Return the [X, Y] coordinate for the center point of the cell that contains the specified text.  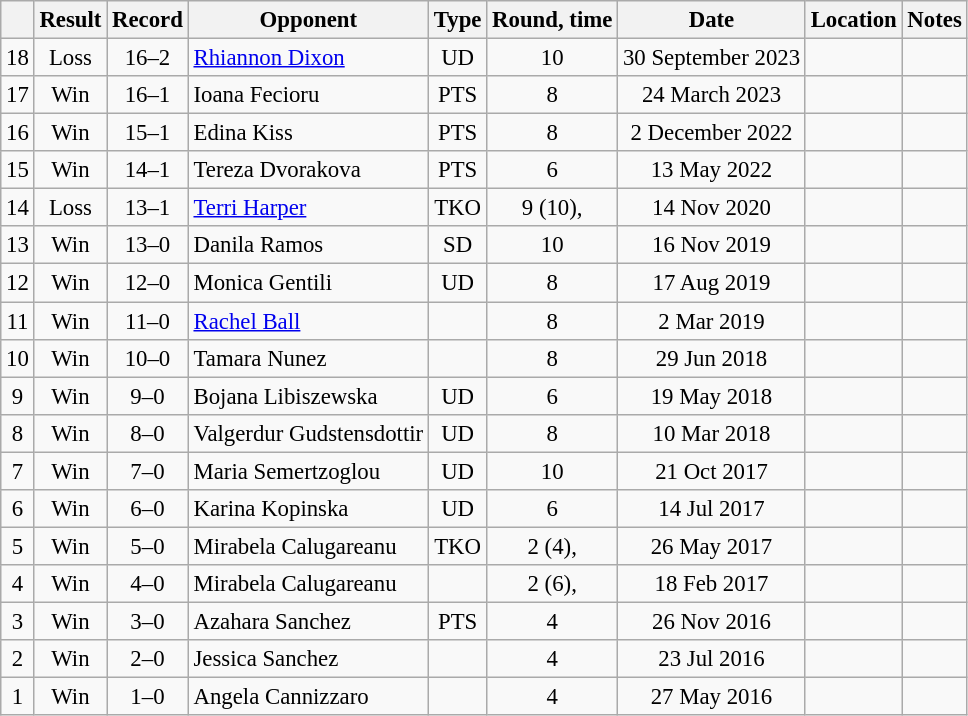
Jessica Sanchez [308, 659]
5 [18, 546]
23 Jul 2016 [712, 659]
14 [18, 208]
26 May 2017 [712, 546]
13–1 [148, 208]
16 [18, 133]
16–2 [148, 58]
14 Nov 2020 [712, 208]
27 May 2016 [712, 697]
9 (10), [552, 208]
11 [18, 321]
Rhiannon Dixon [308, 58]
2 (6), [552, 584]
29 Jun 2018 [712, 358]
3–0 [148, 621]
30 September 2023 [712, 58]
4–0 [148, 584]
16–1 [148, 95]
Tamara Nunez [308, 358]
Azahara Sanchez [308, 621]
1 [18, 697]
6–0 [148, 509]
Maria Semertzoglou [308, 471]
26 Nov 2016 [712, 621]
24 March 2023 [712, 95]
Date [712, 20]
21 Oct 2017 [712, 471]
11–0 [148, 321]
19 May 2018 [712, 396]
5–0 [148, 546]
17 Aug 2019 [712, 283]
Terri Harper [308, 208]
12 [18, 283]
2 Mar 2019 [712, 321]
18 [18, 58]
SD [457, 245]
Valgerdur Gudstensdottir [308, 433]
2 (4), [552, 546]
Edina Kiss [308, 133]
10–0 [148, 358]
Angela Cannizzaro [308, 697]
Bojana Libiszewska [308, 396]
9 [18, 396]
13–0 [148, 245]
Opponent [308, 20]
Notes [934, 20]
Ioana Fecioru [308, 95]
17 [18, 95]
15 [18, 170]
2 [18, 659]
16 Nov 2019 [712, 245]
Type [457, 20]
15–1 [148, 133]
Karina Kopinska [308, 509]
12–0 [148, 283]
14 Jul 2017 [712, 509]
2 December 2022 [712, 133]
18 Feb 2017 [712, 584]
Monica Gentili [308, 283]
Danila Ramos [308, 245]
10 Mar 2018 [712, 433]
Round, time [552, 20]
13 [18, 245]
Rachel Ball [308, 321]
Record [148, 20]
Result [70, 20]
8–0 [148, 433]
1–0 [148, 697]
Tereza Dvorakova [308, 170]
13 May 2022 [712, 170]
9–0 [148, 396]
2–0 [148, 659]
Location [854, 20]
3 [18, 621]
14–1 [148, 170]
7–0 [148, 471]
7 [18, 471]
